Pinpoint the cell where the given text exists, returning its (X, Y) midpoint coordinate. 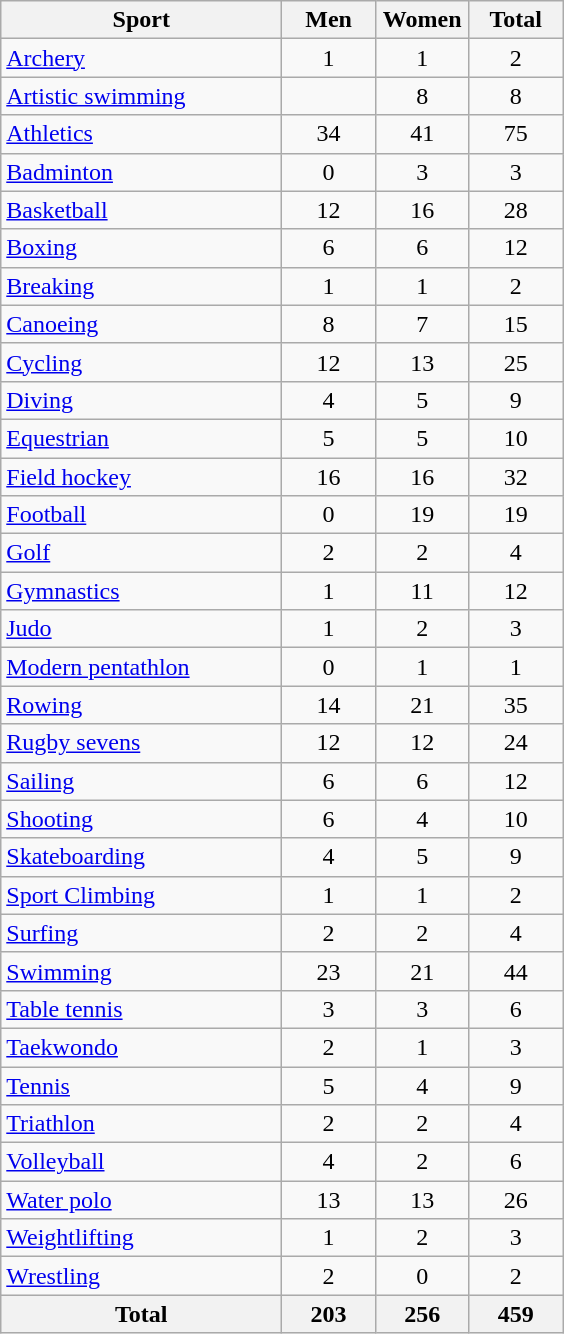
Water polo (142, 1200)
Sailing (142, 781)
Gymnastics (142, 591)
7 (422, 324)
28 (516, 210)
Men (329, 20)
Triathlon (142, 1124)
Tennis (142, 1085)
Sport (142, 20)
Canoeing (142, 324)
Boxing (142, 248)
459 (516, 1314)
Wrestling (142, 1276)
Shooting (142, 819)
Sport Climbing (142, 895)
Archery (142, 58)
15 (516, 324)
Women (422, 20)
256 (422, 1314)
Weightlifting (142, 1238)
Rowing (142, 705)
34 (329, 134)
Surfing (142, 933)
Athletics (142, 134)
44 (516, 971)
Judo (142, 629)
Table tennis (142, 1009)
41 (422, 134)
32 (516, 477)
Volleyball (142, 1162)
Taekwondo (142, 1047)
Swimming (142, 971)
Golf (142, 553)
Artistic swimming (142, 96)
Diving (142, 400)
35 (516, 705)
Skateboarding (142, 857)
Cycling (142, 362)
Rugby sevens (142, 743)
Field hockey (142, 477)
24 (516, 743)
Breaking (142, 286)
25 (516, 362)
Modern pentathlon (142, 667)
Equestrian (142, 438)
203 (329, 1314)
26 (516, 1200)
Basketball (142, 210)
11 (422, 591)
Football (142, 515)
14 (329, 705)
75 (516, 134)
Badminton (142, 172)
23 (329, 971)
